Extract the [x, y] coordinate from the center of the cell holding the provided text.  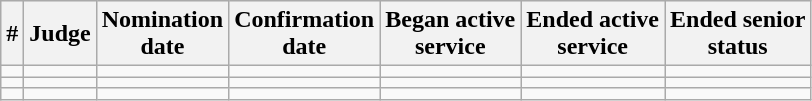
Judge [60, 34]
# [12, 34]
Nominationdate [162, 34]
Began activeservice [450, 34]
Ended activeservice [593, 34]
Ended seniorstatus [737, 34]
Confirmationdate [304, 34]
